For the text-containing cell, return its midpoint in (X, Y) coordinate format. 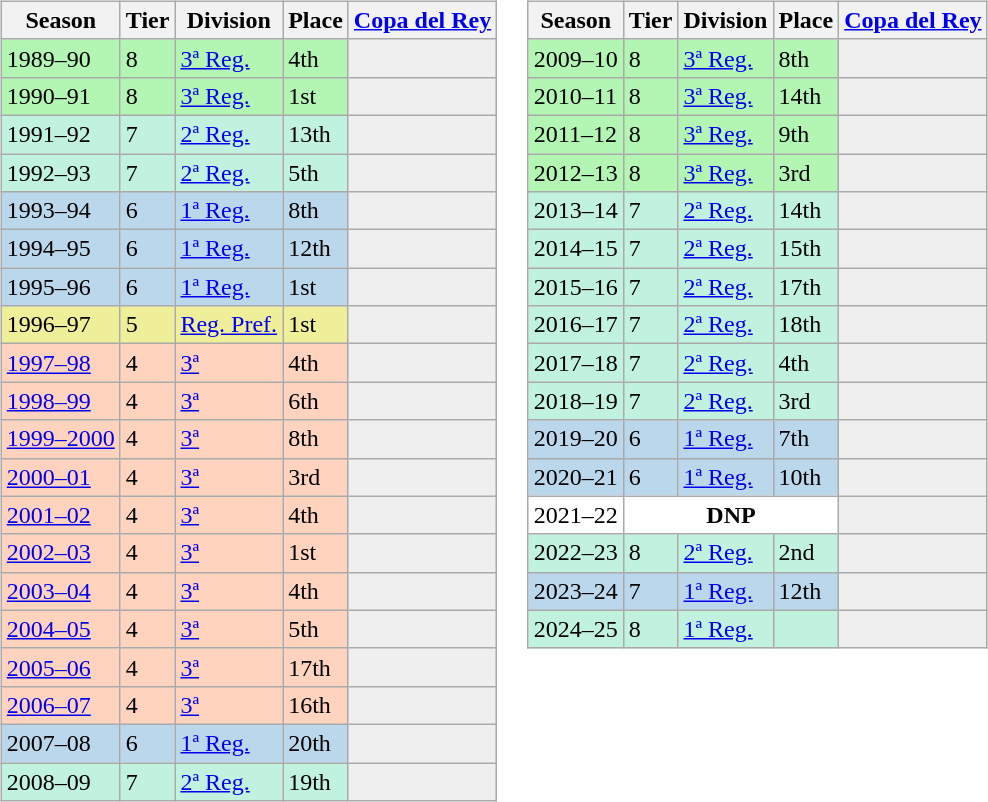
1993–94 (60, 211)
1998–99 (60, 401)
1999–2000 (60, 439)
7th (806, 439)
2007–08 (60, 743)
1996–97 (60, 325)
DNP (730, 515)
1995–96 (60, 287)
10th (806, 477)
1997–98 (60, 363)
2014–15 (576, 249)
2024–25 (576, 629)
2005–06 (60, 667)
2023–24 (576, 591)
2012–13 (576, 173)
2004–05 (60, 629)
2021–22 (576, 515)
2008–09 (60, 781)
2017–18 (576, 363)
2013–14 (576, 211)
2006–07 (60, 705)
2019–20 (576, 439)
6th (316, 401)
2nd (806, 553)
2018–19 (576, 401)
2000–01 (60, 477)
9th (806, 134)
2001–02 (60, 515)
Reg. Pref. (229, 325)
1994–95 (60, 249)
2011–12 (576, 134)
20th (316, 743)
2022–23 (576, 553)
5 (148, 325)
16th (316, 705)
2020–21 (576, 477)
1990–91 (60, 96)
2016–17 (576, 325)
1989–90 (60, 58)
1991–92 (60, 134)
2015–16 (576, 287)
2009–10 (576, 58)
15th (806, 249)
2003–04 (60, 591)
2010–11 (576, 96)
1992–93 (60, 173)
19th (316, 781)
13th (316, 134)
18th (806, 325)
2002–03 (60, 553)
